Detect which cell encompasses the target text, then output its [x, y] center coordinate. 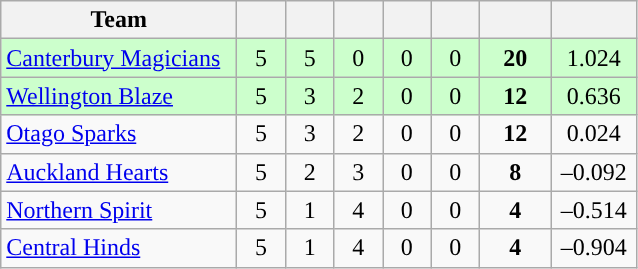
–0.904 [594, 248]
Auckland Hearts [119, 172]
Canterbury Magicians [119, 58]
0.024 [594, 134]
Team [119, 20]
Wellington Blaze [119, 96]
1.024 [594, 58]
20 [516, 58]
Central Hinds [119, 248]
–0.514 [594, 210]
8 [516, 172]
Northern Spirit [119, 210]
0.636 [594, 96]
Otago Sparks [119, 134]
–0.092 [594, 172]
